Capture the cell that displays the provided text and extract its [x, y] central coordinate. 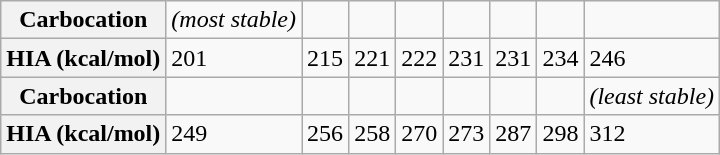
270 [420, 134]
(least stable) [652, 96]
249 [234, 134]
201 [234, 58]
221 [372, 58]
258 [372, 134]
273 [466, 134]
(most stable) [234, 20]
215 [326, 58]
298 [560, 134]
234 [560, 58]
312 [652, 134]
256 [326, 134]
287 [514, 134]
246 [652, 58]
222 [420, 58]
